For the text-containing cell, return its midpoint in (X, Y) coordinate format. 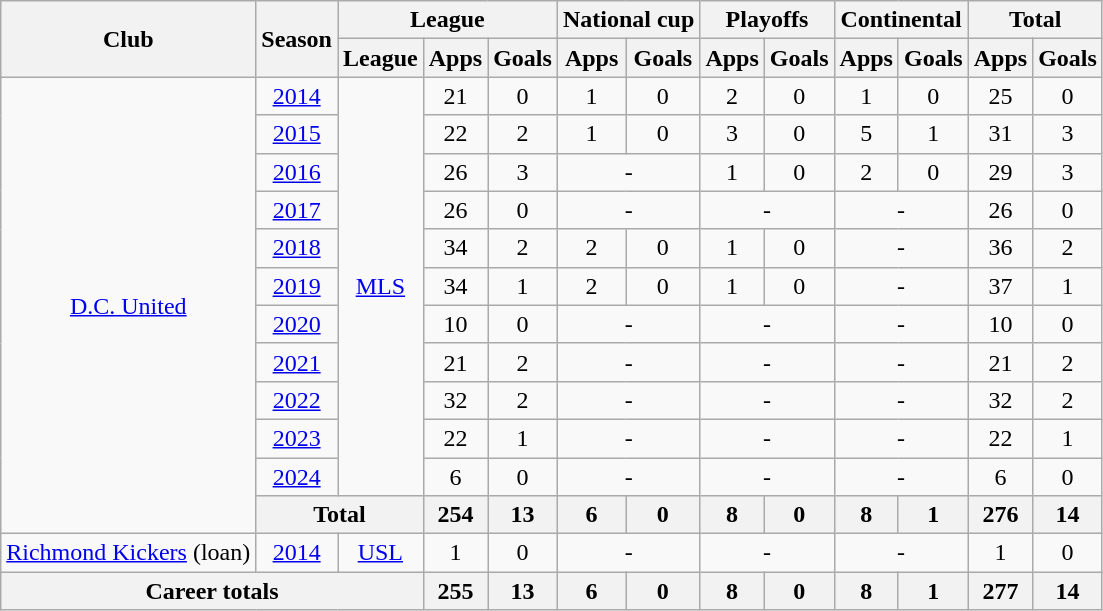
Club (128, 39)
Richmond Kickers (loan) (128, 553)
25 (1000, 96)
2016 (297, 172)
5 (866, 134)
2018 (297, 248)
2022 (297, 400)
276 (1000, 515)
Career totals (212, 591)
2017 (297, 210)
Season (297, 39)
254 (455, 515)
2024 (297, 477)
2021 (297, 362)
277 (1000, 591)
2019 (297, 286)
37 (1000, 286)
USL (381, 553)
255 (455, 591)
Playoffs (767, 20)
Continental (901, 20)
MLS (381, 286)
36 (1000, 248)
2020 (297, 324)
29 (1000, 172)
31 (1000, 134)
D.C. United (128, 306)
2023 (297, 438)
National cup (628, 20)
2015 (297, 134)
